Output the (X, Y) coordinate of the center of the cell containing the given text.  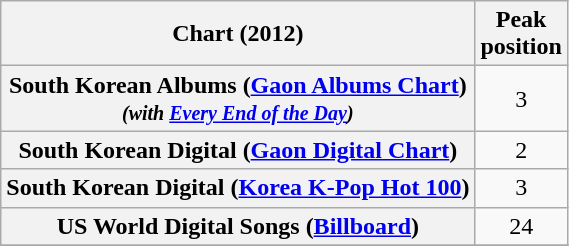
US World Digital Songs (Billboard) (238, 226)
2 (521, 150)
South Korean Albums (Gaon Albums Chart)(with Every End of the Day) (238, 98)
Peakposition (521, 34)
24 (521, 226)
South Korean Digital (Gaon Digital Chart) (238, 150)
South Korean Digital (Korea K-Pop Hot 100) (238, 188)
Chart (2012) (238, 34)
